Output the [X, Y] coordinate of the center of the cell containing the given text.  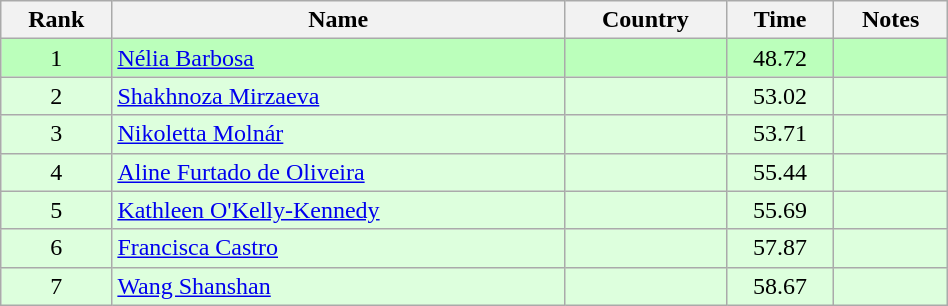
55.44 [780, 172]
Rank [56, 20]
Aline Furtado de Oliveira [338, 172]
Nélia Barbosa [338, 58]
3 [56, 134]
2 [56, 96]
48.72 [780, 58]
6 [56, 248]
53.02 [780, 96]
57.87 [780, 248]
4 [56, 172]
5 [56, 210]
53.71 [780, 134]
Kathleen O'Kelly-Kennedy [338, 210]
Wang Shanshan [338, 286]
1 [56, 58]
55.69 [780, 210]
Time [780, 20]
Notes [890, 20]
Shakhnoza Mirzaeva [338, 96]
Country [645, 20]
7 [56, 286]
Name [338, 20]
Francisca Castro [338, 248]
Nikoletta Molnár [338, 134]
58.67 [780, 286]
